Provide the [x, y] coordinate of the cell's center where the given text is located.  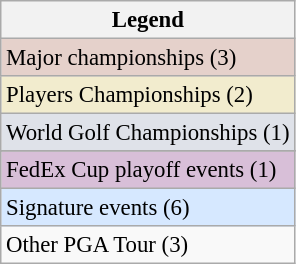
World Golf Championships (1) [148, 133]
Signature events (6) [148, 208]
Major championships (3) [148, 58]
FedEx Cup playoff events (1) [148, 170]
Players Championships (2) [148, 95]
Legend [148, 20]
Other PGA Tour (3) [148, 245]
